Return the (x, y) coordinate for the center point of the cell that contains the specified text.  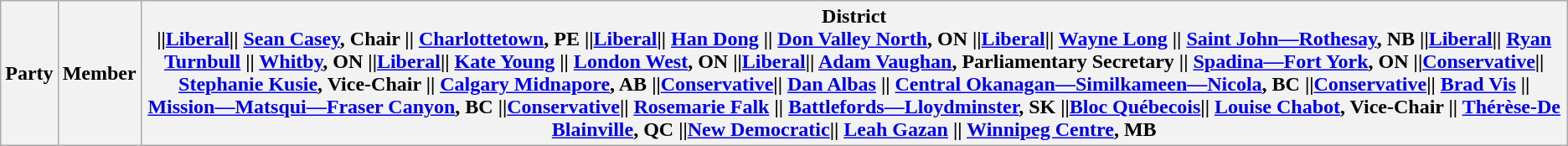
Member (99, 74)
Party (29, 74)
